Return (X, Y) of the center of cell containing provided text 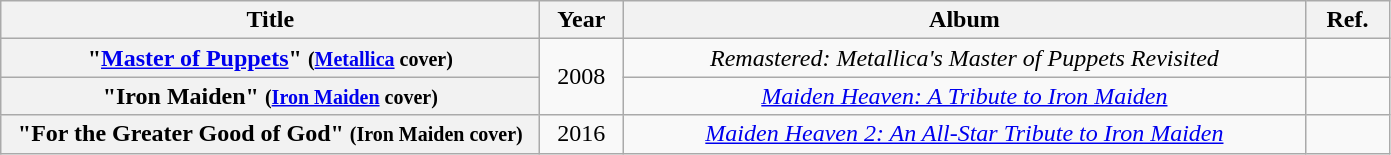
"Master of Puppets" (Metallica cover) (270, 58)
Remastered: Metallica's Master of Puppets Revisited (964, 58)
Maiden Heaven 2: An All-Star Tribute to Iron Maiden (964, 134)
"For the Greater Good of God" (Iron Maiden cover) (270, 134)
Maiden Heaven: A Tribute to Iron Maiden (964, 96)
Title (270, 20)
2016 (582, 134)
Ref. (1348, 20)
Year (582, 20)
Album (964, 20)
"Iron Maiden" (Iron Maiden cover) (270, 96)
2008 (582, 77)
